Capture the cell that displays the provided text and extract its (X, Y) central coordinate. 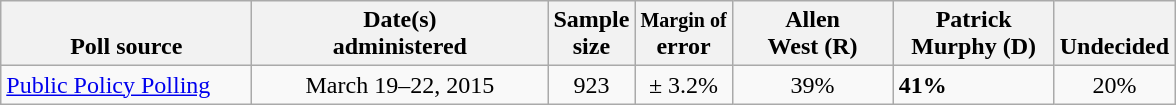
39% (812, 85)
Poll source (126, 34)
41% (974, 85)
20% (1114, 85)
923 (592, 85)
Public Policy Polling (126, 85)
AllenWest (R) (812, 34)
Undecided (1114, 34)
Samplesize (592, 34)
PatrickMurphy (D) (974, 34)
March 19–22, 2015 (400, 85)
Margin oferror (684, 34)
± 3.2% (684, 85)
Date(s)administered (400, 34)
